Identify which cell holds the provided text, then report its [X, Y] central coordinate. 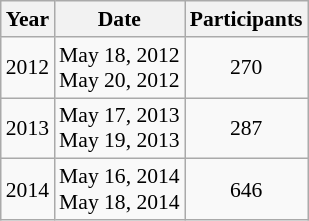
May 17, 2013May 19, 2013 [120, 128]
Date [120, 19]
287 [246, 128]
2013 [28, 128]
Participants [246, 19]
May 18, 2012May 20, 2012 [120, 68]
Year [28, 19]
270 [246, 68]
2012 [28, 68]
2014 [28, 190]
646 [246, 190]
May 16, 2014May 18, 2014 [120, 190]
